Return [X, Y] of the center of cell containing provided text 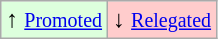
↓ Relegated [162, 20]
↑ Promoted [54, 20]
